Provide the (X, Y) coordinate of the cell's center where the given text is located.  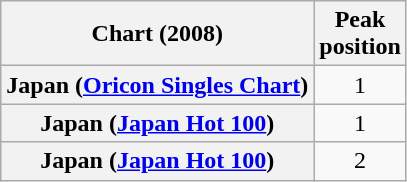
Peak position (360, 34)
Chart (2008) (158, 34)
2 (360, 161)
Japan (Oricon Singles Chart) (158, 85)
